Detect which cell encompasses the target text, then output its (X, Y) center coordinate. 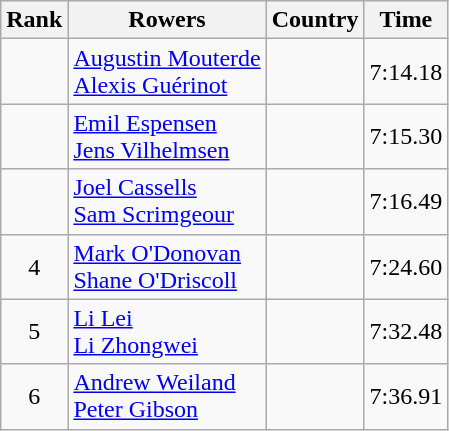
Time (406, 20)
7:24.60 (406, 266)
6 (34, 396)
Joel CassellsSam Scrimgeour (167, 202)
7:36.91 (406, 396)
7:32.48 (406, 332)
Emil EspensenJens Vilhelmsen (167, 136)
Li LeiLi Zhongwei (167, 332)
Rank (34, 20)
Rowers (167, 20)
4 (34, 266)
Andrew WeilandPeter Gibson (167, 396)
Mark O'DonovanShane O'Driscoll (167, 266)
Augustin MouterdeAlexis Guérinot (167, 72)
7:14.18 (406, 72)
Country (315, 20)
5 (34, 332)
7:15.30 (406, 136)
7:16.49 (406, 202)
